Extract the (x, y) coordinate from the center of the cell holding the provided text.  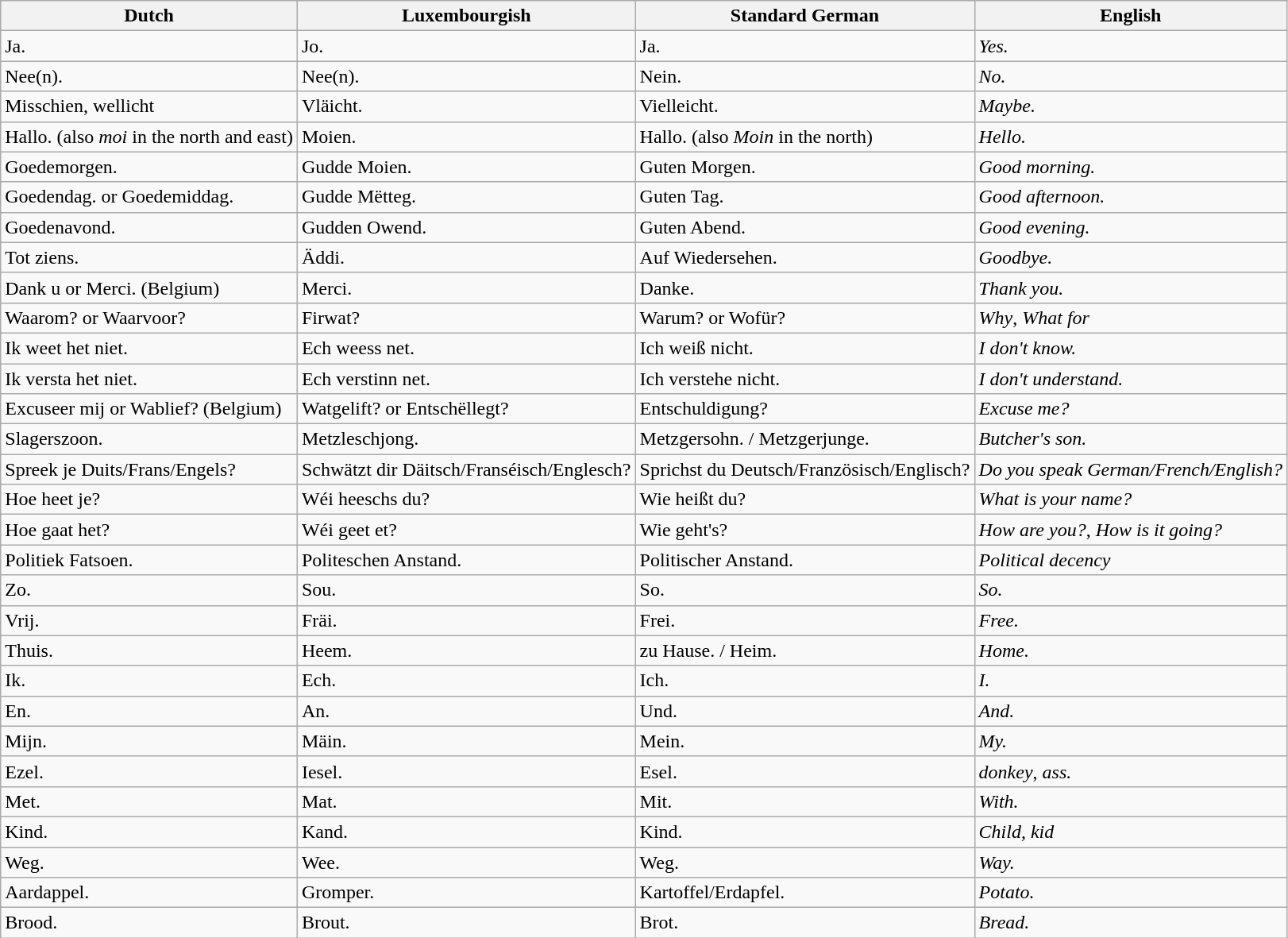
Moien. (466, 137)
Ik weet het niet. (149, 348)
Bread. (1131, 923)
English (1131, 16)
Nein. (805, 76)
Child, kid (1131, 832)
Hoe gaat het? (149, 530)
Yes. (1131, 46)
Gudde Moien. (466, 167)
Good morning. (1131, 167)
No. (1131, 76)
What is your name? (1131, 500)
Wie heißt du? (805, 500)
Auf Wiedersehen. (805, 257)
Brout. (466, 923)
Goedendag. or Goedemiddag. (149, 197)
Excuse me? (1131, 409)
Frei. (805, 620)
Home. (1131, 650)
Met. (149, 801)
Und. (805, 711)
Misschien, wellicht (149, 106)
Standard German (805, 16)
Merci. (466, 288)
And. (1131, 711)
Metzleschjong. (466, 439)
Mein. (805, 741)
Wéi heeschs du? (466, 500)
Kartoffel/Erdapfel. (805, 893)
Politeschen Anstand. (466, 560)
Sou. (466, 590)
Wéi geet et? (466, 530)
Gudde Mëtteg. (466, 197)
Excuseer mij or Wablief? (Belgium) (149, 409)
Potato. (1131, 893)
Vrij. (149, 620)
Fräi. (466, 620)
Goodbye. (1131, 257)
Danke. (805, 288)
Thuis. (149, 650)
Kand. (466, 832)
I. (1131, 681)
Hallo. (also moi in the north and east) (149, 137)
Firwat? (466, 318)
Brood. (149, 923)
Political decency (1131, 560)
Ech weess net. (466, 348)
How are you?, How is it going? (1131, 530)
Do you speak German/French/English? (1131, 469)
Guten Morgen. (805, 167)
zu Hause. / Heim. (805, 650)
Aardappel. (149, 893)
Way. (1131, 862)
Brot. (805, 923)
Vielleicht. (805, 106)
Ich. (805, 681)
En. (149, 711)
Sprichst du Deutsch/Französisch/Englisch? (805, 469)
Goedemorgen. (149, 167)
Goedenavond. (149, 227)
Hello. (1131, 137)
Good evening. (1131, 227)
Waarom? or Waarvoor? (149, 318)
Thank you. (1131, 288)
Wee. (466, 862)
Watgelift? or Entschëllegt? (466, 409)
With. (1131, 801)
Maybe. (1131, 106)
Heem. (466, 650)
Ech verstinn net. (466, 379)
Warum? or Wofür? (805, 318)
Hoe heet je? (149, 500)
Jo. (466, 46)
Butcher's son. (1131, 439)
Entschuldigung? (805, 409)
Esel. (805, 771)
Ech. (466, 681)
My. (1131, 741)
Good afternoon. (1131, 197)
Gromper. (466, 893)
Politischer Anstand. (805, 560)
Mijn. (149, 741)
Dank u or Merci. (Belgium) (149, 288)
Ich weiß nicht. (805, 348)
Guten Abend. (805, 227)
Mit. (805, 801)
Free. (1131, 620)
Slagerszoon. (149, 439)
Spreek je Duits/Frans/Engels? (149, 469)
Gudden Owend. (466, 227)
Hallo. (also Moin in the north) (805, 137)
Mat. (466, 801)
Ich verstehe nicht. (805, 379)
I don't understand. (1131, 379)
Iesel. (466, 771)
Luxembourgish (466, 16)
I don't know. (1131, 348)
Guten Tag. (805, 197)
Ik. (149, 681)
An. (466, 711)
Mäin. (466, 741)
Dutch (149, 16)
Schwätzt dir Däitsch/Franséisch/Englesch? (466, 469)
Wie geht's? (805, 530)
Metzgersohn. / Metzgerjunge. (805, 439)
Ik versta het niet. (149, 379)
Tot ziens. (149, 257)
Ezel. (149, 771)
Vläicht. (466, 106)
Politiek Fatsoen. (149, 560)
Äddi. (466, 257)
Why, What for (1131, 318)
donkey, ass. (1131, 771)
Zo. (149, 590)
